Return (x, y) of the center of cell containing provided text 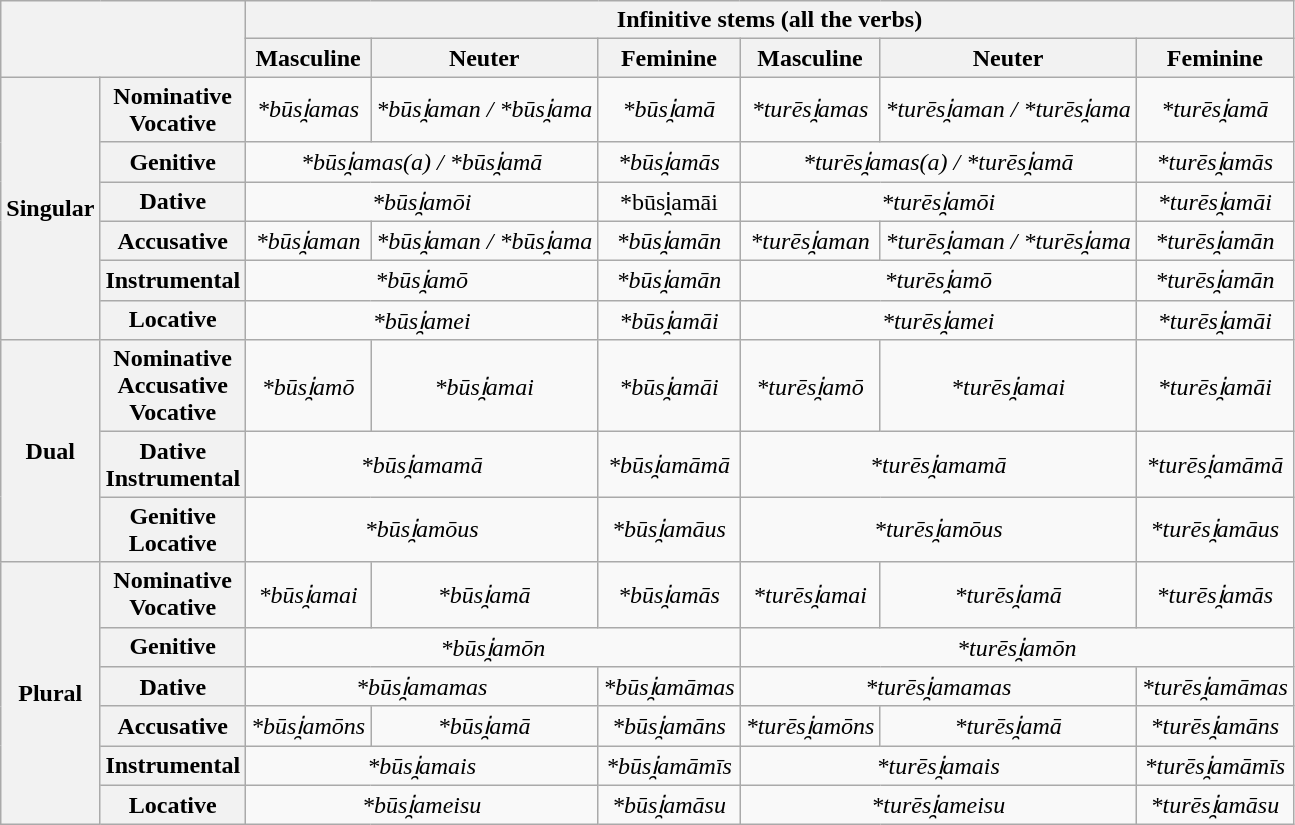
*turēsi̯amāmas (1214, 687)
*turēsi̯amas(a) / *turēsi̯amā (938, 162)
*būsi̯amāus (669, 530)
*turēsi̯amōus (938, 530)
*būsi̯amāmas (669, 687)
NominativeAccusativeVocative (173, 386)
*būsi̯aman (308, 241)
*būsi̯amamas (422, 687)
*turēsi̯amamā (938, 464)
Plural (50, 694)
*turēsi̯amāus (1214, 530)
*būsi̯amāns (669, 726)
Infinitive stems (all the verbs) (770, 20)
*būsi̯amas (308, 110)
*būsi̯amōns (308, 726)
*turēsi̯amōi (938, 202)
*būsi̯amōi (422, 202)
DativeInstrumental (173, 464)
*būsi̯amei (422, 320)
*turēsi̯ameisu (938, 805)
Dual (50, 451)
*būsi̯amas(a) / *būsi̯amā (422, 162)
*turēsi̯amōns (810, 726)
*būsi̯amōus (422, 530)
*būsi̯amamā (422, 464)
Singular (50, 208)
*būsi̯amāsu (669, 805)
*turēsi̯amāmā (1214, 464)
*turēsi̯amāns (1214, 726)
*būsi̯amais (422, 766)
*turēsi̯amais (938, 766)
*turēsi̯amei (938, 320)
GenitiveLocative (173, 530)
*turēsi̯amas (810, 110)
*būsi̯amāmā (669, 464)
*būsi̯ameisu (422, 805)
*turēsi̯amāsu (1214, 805)
*turēsi̯amamas (938, 687)
*būsi̯amōn (494, 647)
*turēsi̯aman (810, 241)
*turēsi̯amāmīs (1214, 766)
*turēsi̯amōn (1016, 647)
*būsi̯amāmīs (669, 766)
